Detect which cell encompasses the target text, then output its (X, Y) center coordinate. 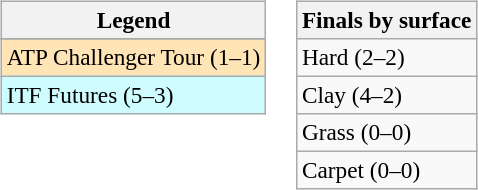
Grass (0–0) (387, 133)
Hard (2–2) (387, 57)
ATP Challenger Tour (1–1) (133, 57)
Carpet (0–0) (387, 171)
ITF Futures (5–3) (133, 95)
Finals by surface (387, 20)
Legend (133, 20)
Clay (4–2) (387, 95)
